Scan for the cell matching the given text and deliver its (x, y) coordinate at center. 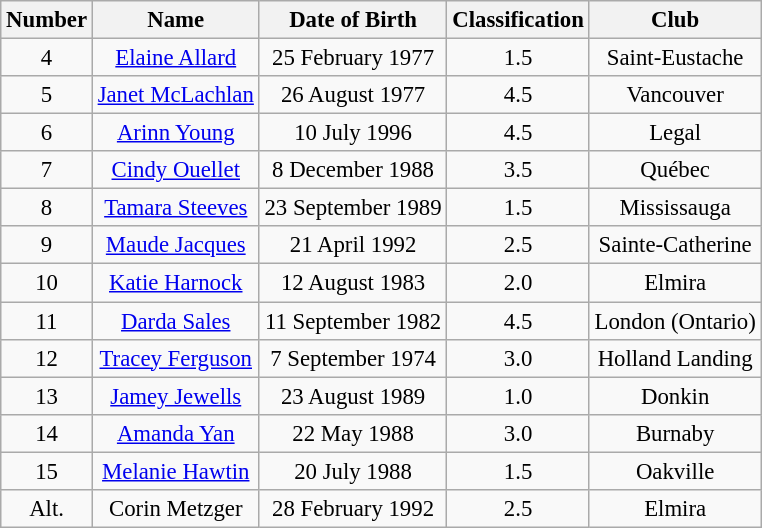
Elaine Allard (176, 58)
Tracey Ferguson (176, 358)
5 (47, 95)
1.0 (518, 396)
Corin Metzger (176, 509)
Name (176, 20)
7 (47, 170)
Québec (675, 170)
Alt. (47, 509)
23 September 1989 (353, 208)
12 August 1983 (353, 283)
12 (47, 358)
Burnaby (675, 433)
26 August 1977 (353, 95)
Donkin (675, 396)
Saint-Eustache (675, 58)
Sainte-Catherine (675, 245)
Tamara Steeves (176, 208)
Darda Sales (176, 321)
23 August 1989 (353, 396)
10 (47, 283)
Oakville (675, 471)
7 September 1974 (353, 358)
Vancouver (675, 95)
Mississauga (675, 208)
14 (47, 433)
Amanda Yan (176, 433)
9 (47, 245)
Katie Harnock (176, 283)
4 (47, 58)
Arinn Young (176, 133)
Legal (675, 133)
Melanie Hawtin (176, 471)
2.0 (518, 283)
22 May 1988 (353, 433)
20 July 1988 (353, 471)
Maude Jacques (176, 245)
3.5 (518, 170)
Janet McLachlan (176, 95)
6 (47, 133)
Date of Birth (353, 20)
28 February 1992 (353, 509)
11 September 1982 (353, 321)
10 July 1996 (353, 133)
15 (47, 471)
Holland Landing (675, 358)
21 April 1992 (353, 245)
11 (47, 321)
Classification (518, 20)
London (Ontario) (675, 321)
Jamey Jewells (176, 396)
8 December 1988 (353, 170)
13 (47, 396)
Cindy Ouellet (176, 170)
Number (47, 20)
Club (675, 20)
8 (47, 208)
25 February 1977 (353, 58)
